Capture the cell that displays the provided text and extract its [x, y] central coordinate. 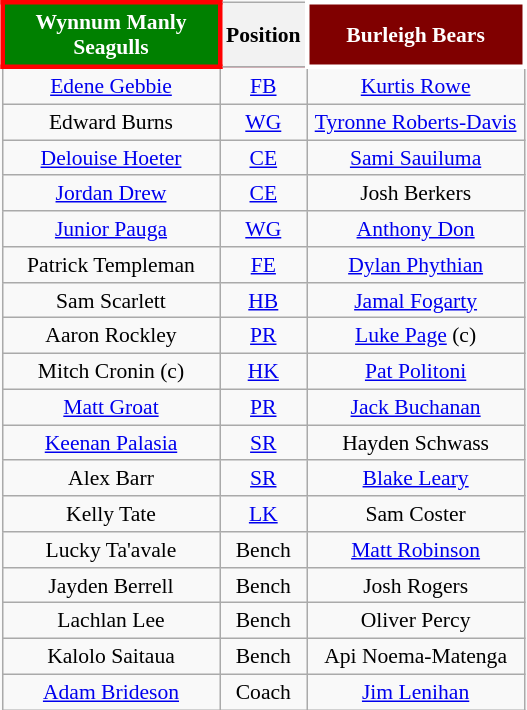
Position [264, 35]
Oliver Percy [416, 621]
HB [264, 300]
Api Noema-Matenga [416, 656]
Kurtis Rowe [416, 86]
Lachlan Lee [110, 621]
Sam Coster [416, 514]
Edene Gebbie [110, 86]
Anthony Don [416, 229]
Blake Leary [416, 478]
Sam Scarlett [110, 300]
Aaron Rockley [110, 336]
Adam Brideson [110, 692]
Matt Robinson [416, 550]
Hayden Schwass [416, 443]
Pat Politoni [416, 371]
Keenan Palasia [110, 443]
LK [264, 514]
Kelly Tate [110, 514]
Alex Barr [110, 478]
Jack Buchanan [416, 407]
Sami Sauiluma [416, 158]
Dylan Phythian [416, 265]
Delouise Hoeter [110, 158]
Jim Lenihan [416, 692]
Tyronne Roberts-Davis [416, 122]
Wynnum Manly Seagulls [110, 35]
Junior Pauga [110, 229]
Jordan Drew [110, 193]
Burleigh Bears [416, 35]
Edward Burns [110, 122]
HK [264, 371]
Lucky Ta'avale [110, 550]
FB [264, 86]
Jayden Berrell [110, 585]
Josh Berkers [416, 193]
Patrick Templeman [110, 265]
Josh Rogers [416, 585]
Matt Groat [110, 407]
Coach [264, 692]
Jamal Fogarty [416, 300]
Kalolo Saitaua [110, 656]
Mitch Cronin (c) [110, 371]
Luke Page (c) [416, 336]
FE [264, 265]
